Capture the cell that displays the provided text and extract its [X, Y] central coordinate. 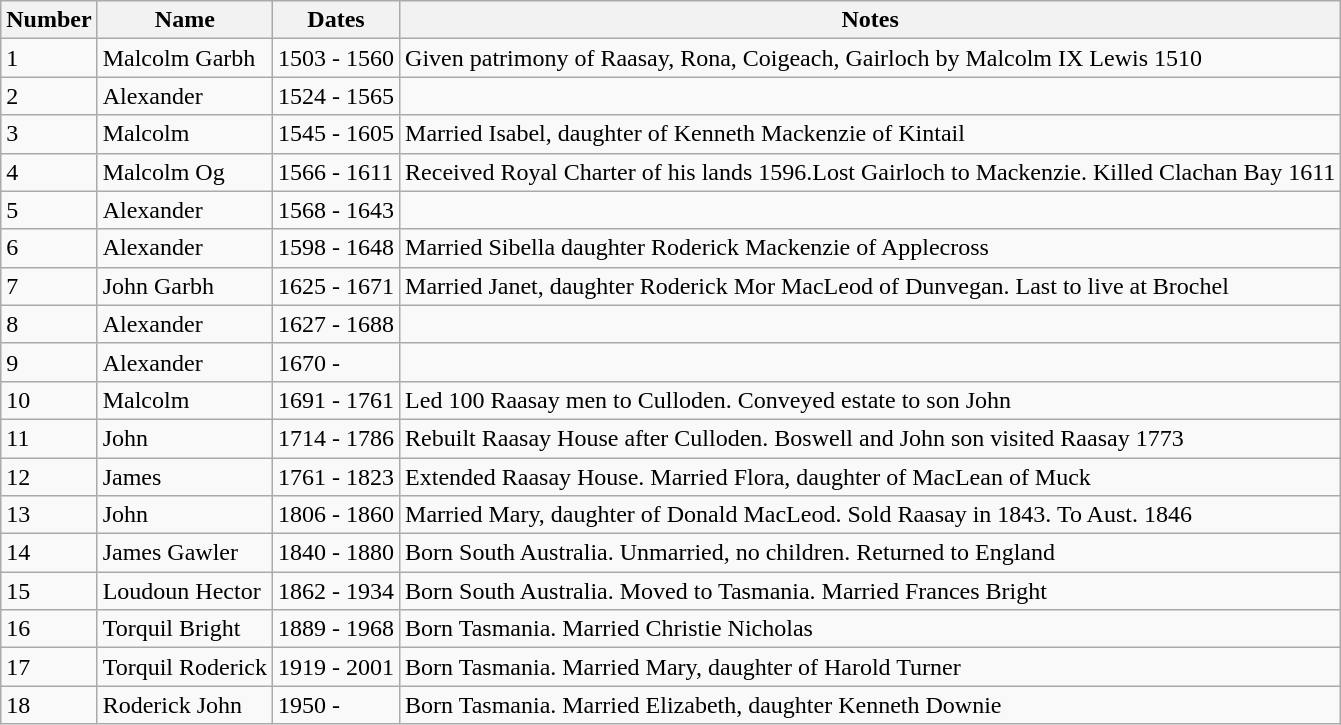
3 [49, 134]
Number [49, 20]
12 [49, 477]
13 [49, 515]
1862 - 1934 [336, 591]
1568 - 1643 [336, 210]
Led 100 Raasay men to Culloden. Conveyed estate to son John [870, 400]
2 [49, 96]
Married Sibella daughter Roderick Mackenzie of Applecross [870, 248]
Married Isabel, daughter of Kenneth Mackenzie of Kintail [870, 134]
1919 - 2001 [336, 667]
8 [49, 324]
Torquil Bright [184, 629]
1670 - [336, 362]
1627 - 1688 [336, 324]
Notes [870, 20]
Born Tasmania. Married Elizabeth, daughter Kenneth Downie [870, 705]
1524 - 1565 [336, 96]
Malcolm Og [184, 172]
James [184, 477]
1598 - 1648 [336, 248]
17 [49, 667]
1566 - 1611 [336, 172]
Name [184, 20]
1545 - 1605 [336, 134]
1761 - 1823 [336, 477]
Torquil Roderick [184, 667]
10 [49, 400]
Born Tasmania. Married Christie Nicholas [870, 629]
18 [49, 705]
1 [49, 58]
15 [49, 591]
9 [49, 362]
Malcolm Garbh [184, 58]
4 [49, 172]
1889 - 1968 [336, 629]
Born Tasmania. Married Mary, daughter of Harold Turner [870, 667]
6 [49, 248]
Roderick John [184, 705]
11 [49, 438]
Dates [336, 20]
1840 - 1880 [336, 553]
1625 - 1671 [336, 286]
1714 - 1786 [336, 438]
1950 - [336, 705]
Married Janet, daughter Roderick Mor MacLeod of Dunvegan. Last to live at Brochel [870, 286]
Given patrimony of Raasay, Rona, Coigeach, Gairloch by Malcolm IX Lewis 1510 [870, 58]
Born South Australia. Moved to Tasmania. Married Frances Bright [870, 591]
1806 - 1860 [336, 515]
Rebuilt Raasay House after Culloden. Boswell and John son visited Raasay 1773 [870, 438]
16 [49, 629]
7 [49, 286]
Loudoun Hector [184, 591]
Received Royal Charter of his lands 1596.Lost Gairloch to Mackenzie. Killed Clachan Bay 1611 [870, 172]
1503 - 1560 [336, 58]
Married Mary, daughter of Donald MacLeod. Sold Raasay in 1843. To Aust. 1846 [870, 515]
14 [49, 553]
5 [49, 210]
James Gawler [184, 553]
Born South Australia. Unmarried, no children. Returned to England [870, 553]
Extended Raasay House. Married Flora, daughter of MacLean of Muck [870, 477]
1691 - 1761 [336, 400]
John Garbh [184, 286]
